Scan for the cell matching the given text and deliver its (x, y) coordinate at center. 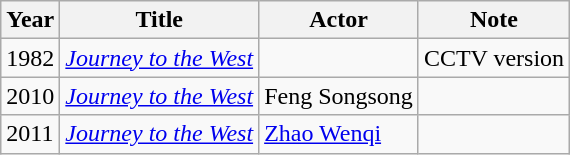
Actor (339, 20)
CCTV version (494, 58)
Year (30, 20)
2011 (30, 134)
Title (160, 20)
1982 (30, 58)
Zhao Wenqi (339, 134)
Feng Songsong (339, 96)
2010 (30, 96)
Note (494, 20)
